Search for the cell housing the specified text and yield its [x, y] center coordinate. 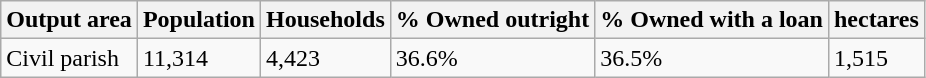
% Owned outright [492, 20]
Output area [70, 20]
Civil parish [70, 58]
36.5% [712, 58]
1,515 [876, 58]
Households [325, 20]
% Owned with a loan [712, 20]
Population [198, 20]
11,314 [198, 58]
4,423 [325, 58]
36.6% [492, 58]
hectares [876, 20]
